Output the [x, y] coordinate of the center of the cell containing the given text.  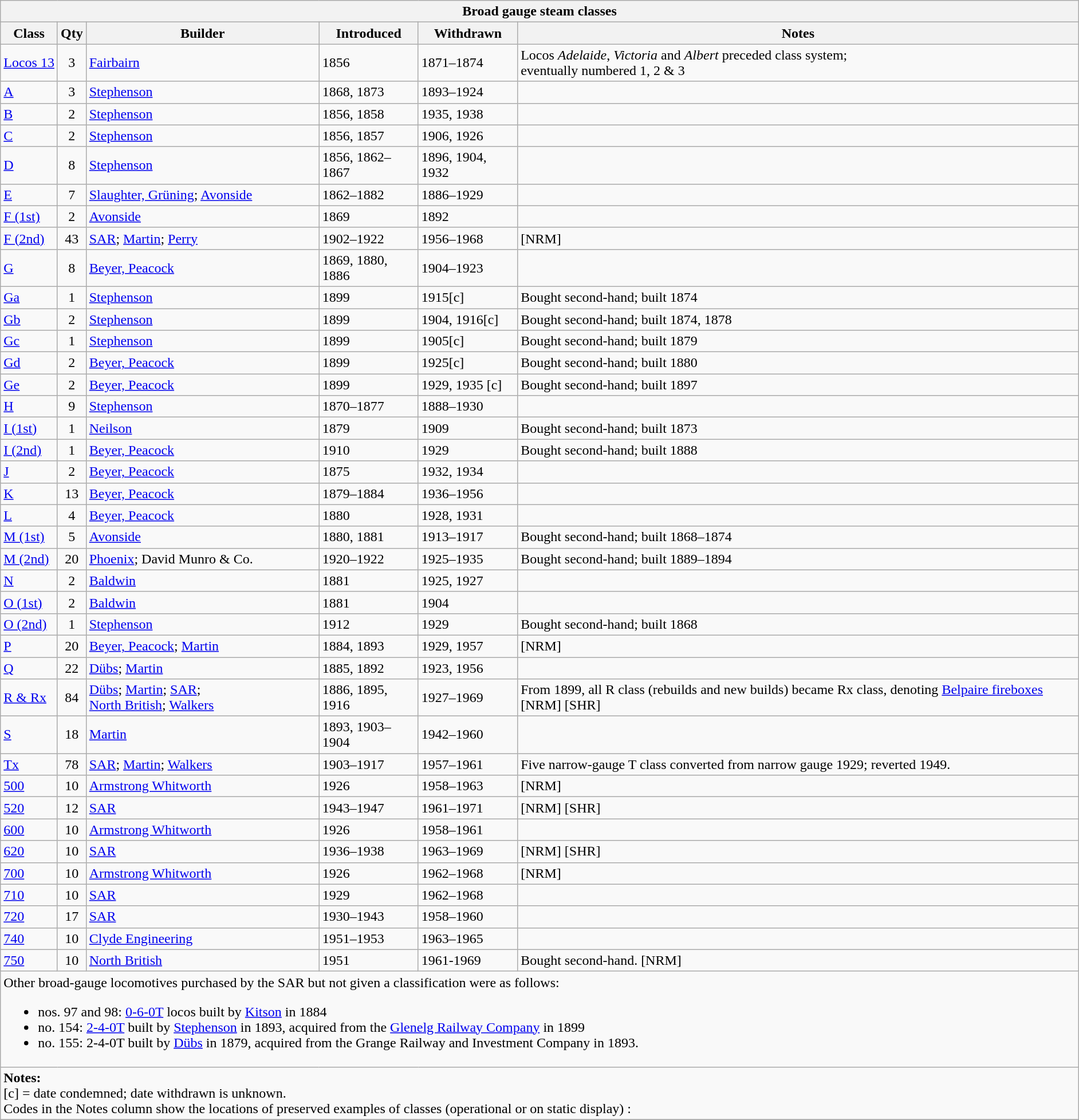
Clyde Engineering [203, 938]
1928, 1931 [467, 515]
1925–1935 [467, 559]
1869 [369, 216]
1869, 1880, 1886 [369, 268]
720 [29, 917]
Neilson [203, 428]
1870–1877 [369, 407]
1910 [369, 450]
I (1st) [29, 428]
1942–1960 [467, 735]
Bought second-hand; built 1873 [798, 428]
Gd [29, 363]
A [29, 92]
1925[c] [467, 363]
78 [72, 764]
1888–1930 [467, 407]
Bought second-hand; built 1874, 1878 [798, 319]
E [29, 195]
Tx [29, 764]
G [29, 268]
1923, 1956 [467, 668]
1904–1923 [467, 268]
Broad gauge steam classes [539, 11]
1936–1938 [369, 851]
1963–1969 [467, 851]
1893–1924 [467, 92]
1902–1922 [369, 238]
1879 [369, 428]
Bought second-hand; built 1889–1894 [798, 559]
L [29, 515]
1958–1960 [467, 917]
1886, 1895, 1916 [369, 697]
Introduced [369, 33]
1886–1929 [467, 195]
1909 [467, 428]
620 [29, 851]
1862–1882 [369, 195]
I (2nd) [29, 450]
K [29, 494]
B [29, 114]
O (1st) [29, 602]
600 [29, 830]
Martin [203, 735]
1903–1917 [369, 764]
Fairbairn [203, 63]
520 [29, 808]
Notes [798, 33]
Bought second-hand; built 1874 [798, 297]
1943–1947 [369, 808]
SAR; Martin; Walkers [203, 764]
C [29, 136]
Phoenix; David Munro & Co. [203, 559]
1961–1971 [467, 808]
F (1st) [29, 216]
1868, 1873 [369, 92]
1913–1917 [467, 537]
1856, 1857 [369, 136]
1929, 1957 [467, 646]
Dübs; Martin; SAR; North British; Walkers [203, 697]
1958–1961 [467, 830]
P [29, 646]
740 [29, 938]
F (2nd) [29, 238]
18 [72, 735]
O (2nd) [29, 624]
Ge [29, 385]
1879–1884 [369, 494]
1856, 1862–1867 [369, 165]
Gb [29, 319]
Bought second-hand; built 1897 [798, 385]
SAR; Martin; Perry [203, 238]
Bought second-hand; built 1879 [798, 341]
Bought second-hand; built 1880 [798, 363]
1930–1943 [369, 917]
Bought second-hand; built 1868 [798, 624]
1856 [369, 63]
J [29, 472]
43 [72, 238]
1906, 1926 [467, 136]
Withdrawn [467, 33]
1936–1956 [467, 494]
1856, 1858 [369, 114]
12 [72, 808]
From 1899, all R class (rebuilds and new builds) became Rx class, denoting Belpaire fireboxes [NRM] [SHR] [798, 697]
1884, 1893 [369, 646]
1912 [369, 624]
1951–1953 [369, 938]
Q [29, 668]
1875 [369, 472]
700 [29, 873]
North British [203, 960]
17 [72, 917]
1905[c] [467, 341]
1935, 1938 [467, 114]
13 [72, 494]
Locos 13 [29, 63]
D [29, 165]
1885, 1892 [369, 668]
1932, 1934 [467, 472]
1904, 1916[c] [467, 319]
M (1st) [29, 537]
Five narrow-gauge T class converted from narrow gauge 1929; reverted 1949. [798, 764]
1880, 1881 [369, 537]
500 [29, 786]
1892 [467, 216]
R & Rx [29, 697]
5 [72, 537]
N [29, 581]
1880 [369, 515]
1925, 1927 [467, 581]
1893, 1903–1904 [369, 735]
1958–1963 [467, 786]
22 [72, 668]
1956–1968 [467, 238]
1904 [467, 602]
1871–1874 [467, 63]
1929, 1935 [c] [467, 385]
Gc [29, 341]
710 [29, 895]
1920–1922 [369, 559]
H [29, 407]
Beyer, Peacock; Martin [203, 646]
Ga [29, 297]
4 [72, 515]
Slaughter, Grüning; Avonside [203, 195]
Bought second-hand; built 1868–1874 [798, 537]
84 [72, 697]
Builder [203, 33]
M (2nd) [29, 559]
1957–1961 [467, 764]
1951 [369, 960]
Qty [72, 33]
Dübs; Martin [203, 668]
1963–1965 [467, 938]
1961-1969 [467, 960]
Locos Adelaide, Victoria and Albert preceded class system;eventually numbered 1, 2 & 3 [798, 63]
1896, 1904, 1932 [467, 165]
Class [29, 33]
S [29, 735]
1927–1969 [467, 697]
750 [29, 960]
7 [72, 195]
Bought second-hand. [NRM] [798, 960]
1915[c] [467, 297]
9 [72, 407]
Bought second-hand; built 1888 [798, 450]
